Determine the [x, y] coordinate at the center of the cell enclosing the given text.  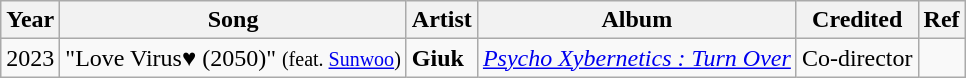
2023 [30, 58]
Psycho Xybernetics : Turn Over [636, 58]
Year [30, 20]
Artist [442, 20]
Giuk [442, 58]
Credited [857, 20]
Co-director [857, 58]
Song [234, 20]
Ref [942, 20]
"Love Virus♥ (2050)" (feat. Sunwoo) [234, 58]
Album [636, 20]
